From the cell containing the given text, extract its center point as (X, Y) coordinate. 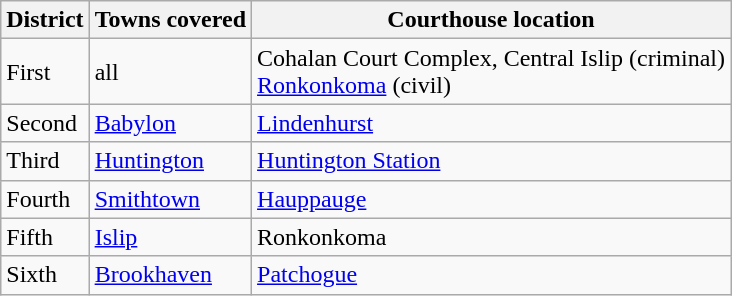
all (170, 72)
Fifth (45, 237)
District (45, 20)
Huntington Station (492, 161)
Patchogue (492, 275)
Hauppauge (492, 199)
Islip (170, 237)
Courthouse location (492, 20)
Second (45, 123)
Huntington (170, 161)
Towns covered (170, 20)
Brookhaven (170, 275)
Lindenhurst (492, 123)
Fourth (45, 199)
Cohalan Court Complex, Central Islip (criminal)Ronkonkoma (civil) (492, 72)
Smithtown (170, 199)
Sixth (45, 275)
Third (45, 161)
First (45, 72)
Ronkonkoma (492, 237)
Babylon (170, 123)
